For the text-containing cell, return its midpoint in (X, Y) coordinate format. 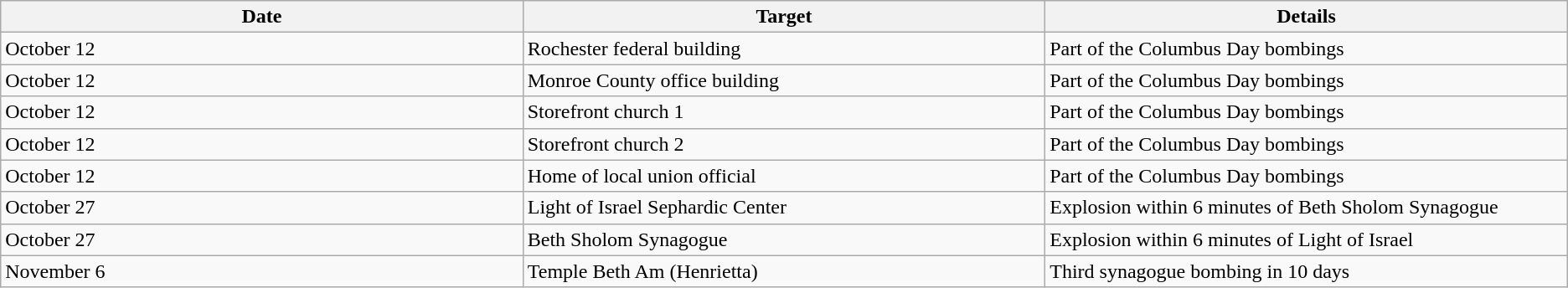
Details (1307, 17)
Explosion within 6 minutes of Beth Sholom Synagogue (1307, 208)
Light of Israel Sephardic Center (784, 208)
Beth Sholom Synagogue (784, 239)
Target (784, 17)
Storefront church 1 (784, 112)
Home of local union official (784, 176)
Monroe County office building (784, 80)
Explosion within 6 minutes of Light of Israel (1307, 239)
Storefront church 2 (784, 144)
November 6 (261, 271)
Date (261, 17)
Third synagogue bombing in 10 days (1307, 271)
Temple Beth Am (Henrietta) (784, 271)
Rochester federal building (784, 49)
